Output the [X, Y] coordinate of the center of the cell containing the given text.  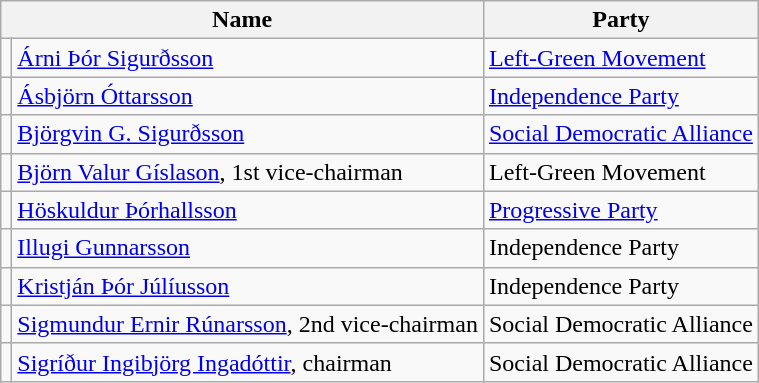
Sigmundur Ernir Rúnarsson, 2nd vice-chairman [248, 324]
Party [620, 20]
Björn Valur Gíslason, 1st vice-chairman [248, 172]
Illugi Gunnarsson [248, 248]
Höskuldur Þórhallsson [248, 210]
Kristján Þór Júlíusson [248, 286]
Björgvin G. Sigurðsson [248, 134]
Ásbjörn Óttarsson [248, 96]
Árni Þór Sigurðsson [248, 58]
Name [242, 20]
Progressive Party [620, 210]
Sigríður Ingibjörg Ingadóttir, chairman [248, 362]
